Return [x, y] of the center of cell containing provided text 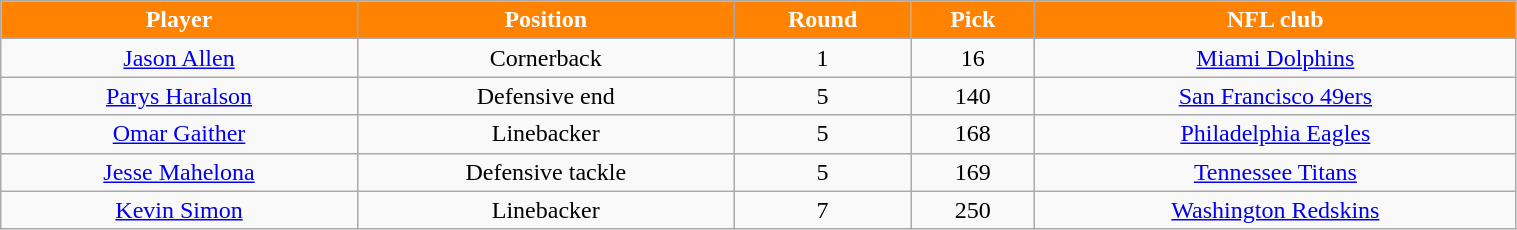
Miami Dolphins [1276, 58]
Parys Haralson [180, 96]
Washington Redskins [1276, 210]
Position [546, 20]
1 [822, 58]
Cornerback [546, 58]
Pick [973, 20]
250 [973, 210]
Player [180, 20]
Kevin Simon [180, 210]
Omar Gaither [180, 134]
140 [973, 96]
Defensive end [546, 96]
16 [973, 58]
Tennessee Titans [1276, 172]
NFL club [1276, 20]
San Francisco 49ers [1276, 96]
Philadelphia Eagles [1276, 134]
Jesse Mahelona [180, 172]
7 [822, 210]
Defensive tackle [546, 172]
Round [822, 20]
169 [973, 172]
168 [973, 134]
Jason Allen [180, 58]
